Search for the cell housing the specified text and yield its [X, Y] center coordinate. 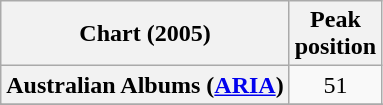
Peakposition [335, 34]
51 [335, 85]
Australian Albums (ARIA) [145, 85]
Chart (2005) [145, 34]
